Locate the cell with the specified text and output its (x, y) center coordinate. 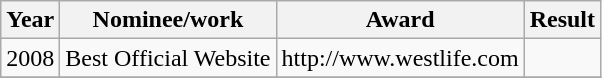
Best Official Website (168, 58)
2008 (30, 58)
Nominee/work (168, 20)
http://www.westlife.com (400, 58)
Award (400, 20)
Result (562, 20)
Year (30, 20)
